Pinpoint the cell where the given text exists, returning its [x, y] midpoint coordinate. 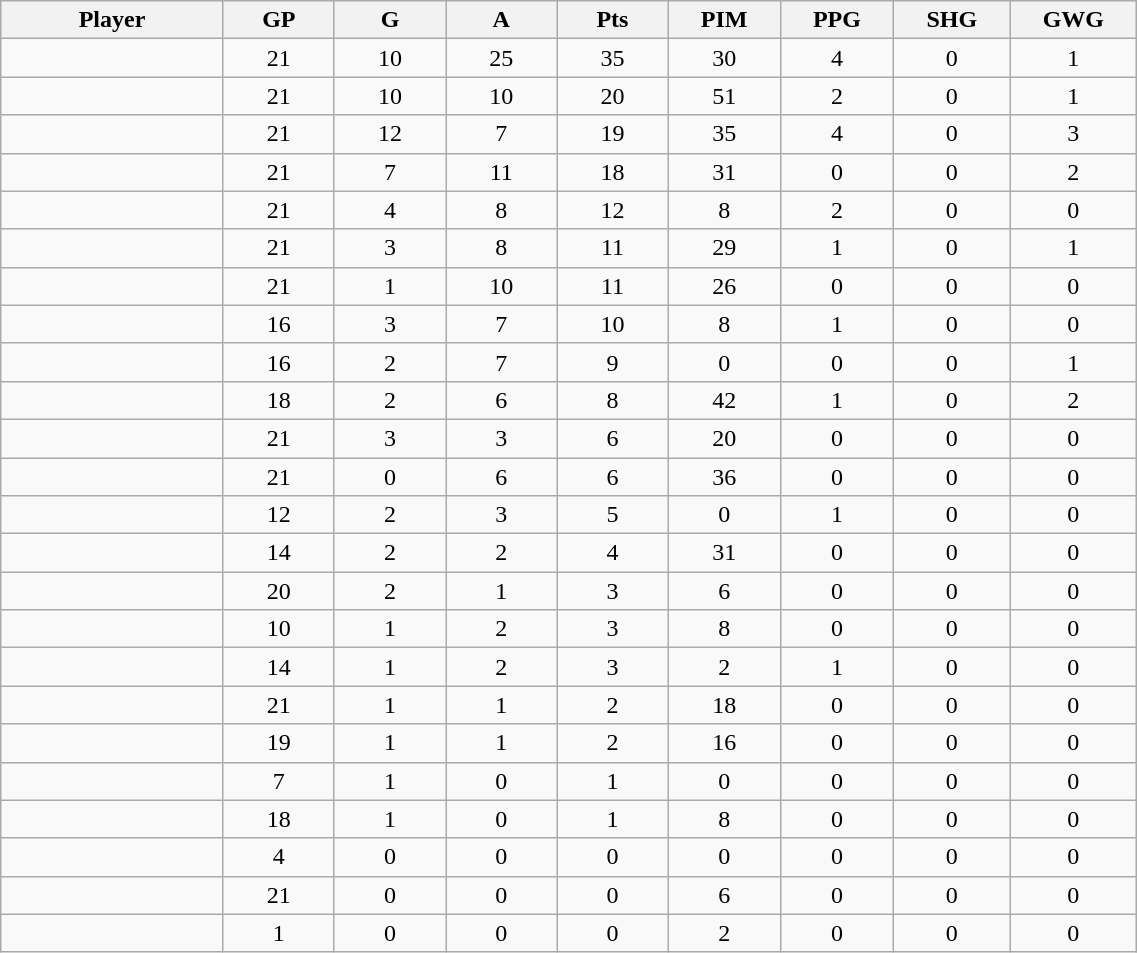
51 [724, 96]
9 [612, 362]
SHG [952, 20]
GWG [1074, 20]
Pts [612, 20]
A [502, 20]
PIM [724, 20]
5 [612, 515]
30 [724, 58]
GP [278, 20]
42 [724, 400]
Player [112, 20]
PPG [836, 20]
36 [724, 477]
29 [724, 248]
26 [724, 286]
G [390, 20]
25 [502, 58]
